Locate the cell with the specified text and output its [X, Y] center coordinate. 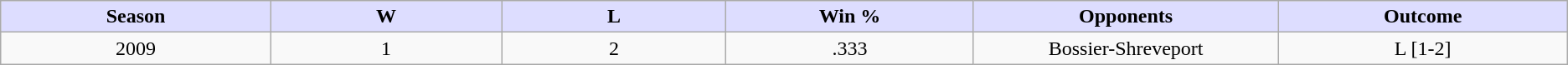
Bossier-Shreveport [1126, 48]
Opponents [1126, 17]
L [614, 17]
L [1-2] [1422, 48]
2009 [136, 48]
Win % [849, 17]
.333 [849, 48]
2 [614, 48]
W [386, 17]
1 [386, 48]
Outcome [1422, 17]
Season [136, 17]
